From the cell containing the given text, extract its center point as (X, Y) coordinate. 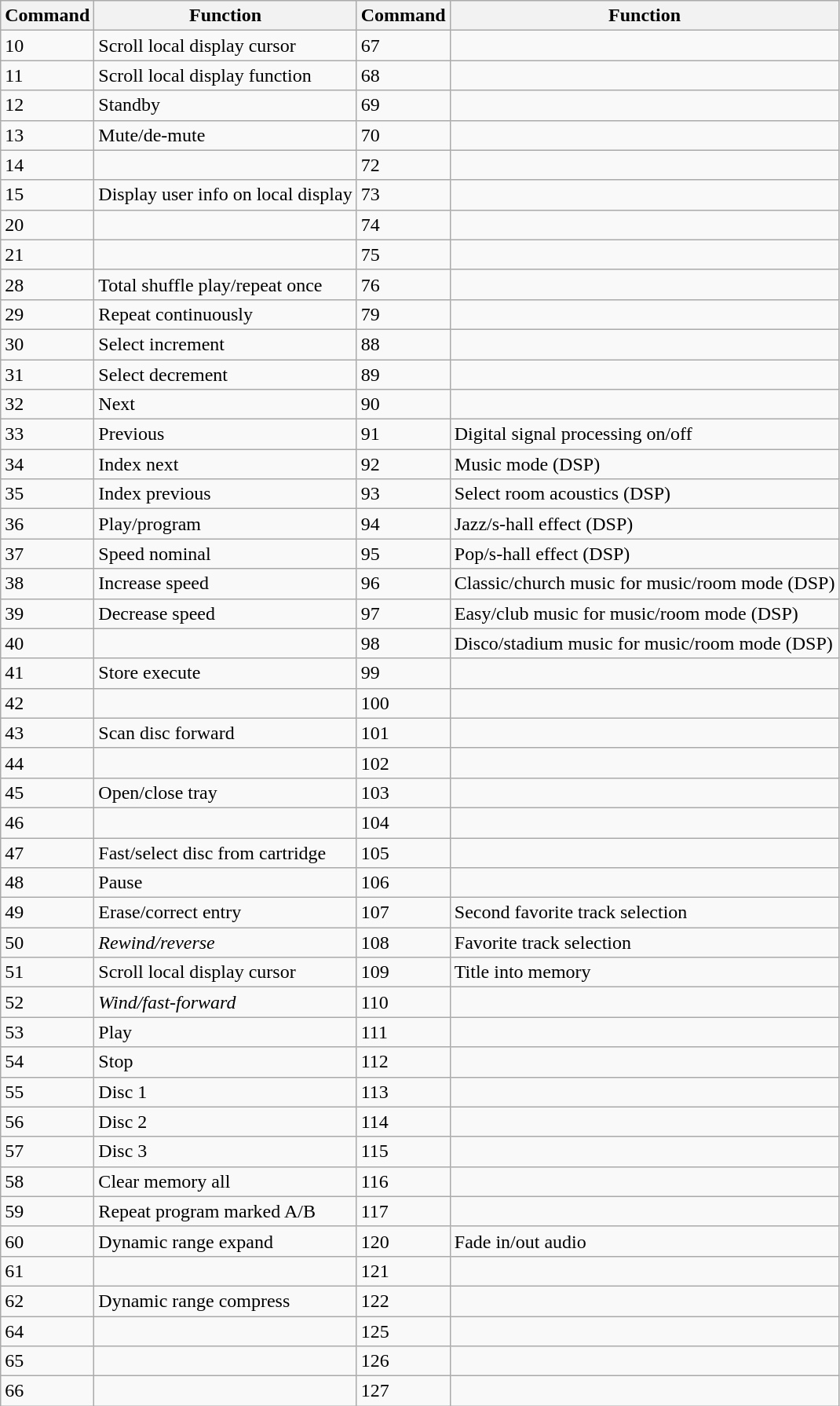
65 (47, 1361)
40 (47, 643)
Repeat program marked A/B (225, 1211)
41 (47, 673)
100 (404, 703)
Dynamic range compress (225, 1301)
Favorite track selection (645, 943)
51 (47, 972)
79 (404, 314)
Title into memory (645, 972)
48 (47, 883)
67 (404, 46)
61 (47, 1271)
21 (47, 254)
Store execute (225, 673)
57 (47, 1152)
Play/program (225, 524)
35 (47, 494)
20 (47, 225)
74 (404, 225)
Fast/select disc from cartridge (225, 852)
121 (404, 1271)
Decrease speed (225, 613)
76 (404, 284)
Rewind/reverse (225, 943)
69 (404, 105)
Standby (225, 105)
Clear memory all (225, 1181)
Disco/stadium music for music/room mode (DSP) (645, 643)
120 (404, 1241)
90 (404, 405)
28 (47, 284)
Select room acoustics (DSP) (645, 494)
Fade in/out audio (645, 1241)
99 (404, 673)
49 (47, 913)
12 (47, 105)
43 (47, 733)
13 (47, 135)
112 (404, 1062)
75 (404, 254)
Classic/church music for music/room mode (DSP) (645, 584)
Next (225, 405)
109 (404, 972)
Stop (225, 1062)
Scroll local display function (225, 75)
105 (404, 852)
97 (404, 613)
58 (47, 1181)
Select decrement (225, 375)
116 (404, 1181)
94 (404, 524)
32 (47, 405)
60 (47, 1241)
89 (404, 375)
70 (404, 135)
115 (404, 1152)
91 (404, 434)
Pause (225, 883)
Jazz/s-hall effect (DSP) (645, 524)
101 (404, 733)
59 (47, 1211)
Previous (225, 434)
Display user info on local display (225, 195)
Dynamic range expand (225, 1241)
Open/close tray (225, 793)
Repeat continuously (225, 314)
62 (47, 1301)
Mute/de-mute (225, 135)
Index next (225, 464)
56 (47, 1122)
34 (47, 464)
37 (47, 554)
Second favorite track selection (645, 913)
102 (404, 763)
Play (225, 1032)
11 (47, 75)
44 (47, 763)
72 (404, 165)
126 (404, 1361)
42 (47, 703)
122 (404, 1301)
10 (47, 46)
93 (404, 494)
50 (47, 943)
Total shuffle play/repeat once (225, 284)
117 (404, 1211)
98 (404, 643)
68 (404, 75)
73 (404, 195)
107 (404, 913)
104 (404, 822)
33 (47, 434)
Music mode (DSP) (645, 464)
30 (47, 344)
125 (404, 1331)
Digital signal processing on/off (645, 434)
Select increment (225, 344)
Increase speed (225, 584)
66 (47, 1391)
55 (47, 1092)
95 (404, 554)
106 (404, 883)
52 (47, 1002)
Easy/club music for music/room mode (DSP) (645, 613)
113 (404, 1092)
46 (47, 822)
88 (404, 344)
Disc 2 (225, 1122)
Erase/correct entry (225, 913)
Speed nominal (225, 554)
Index previous (225, 494)
103 (404, 793)
92 (404, 464)
Pop/s-hall effect (DSP) (645, 554)
96 (404, 584)
29 (47, 314)
15 (47, 195)
39 (47, 613)
Disc 1 (225, 1092)
Scan disc forward (225, 733)
114 (404, 1122)
31 (47, 375)
45 (47, 793)
38 (47, 584)
53 (47, 1032)
Wind/fast-forward (225, 1002)
108 (404, 943)
14 (47, 165)
36 (47, 524)
47 (47, 852)
127 (404, 1391)
111 (404, 1032)
110 (404, 1002)
Disc 3 (225, 1152)
54 (47, 1062)
64 (47, 1331)
